Extract the (x, y) coordinate from the center of the cell holding the provided text.  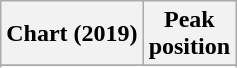
Chart (2019) (72, 34)
Peakposition (189, 34)
